Capture the cell that displays the provided text and extract its (x, y) central coordinate. 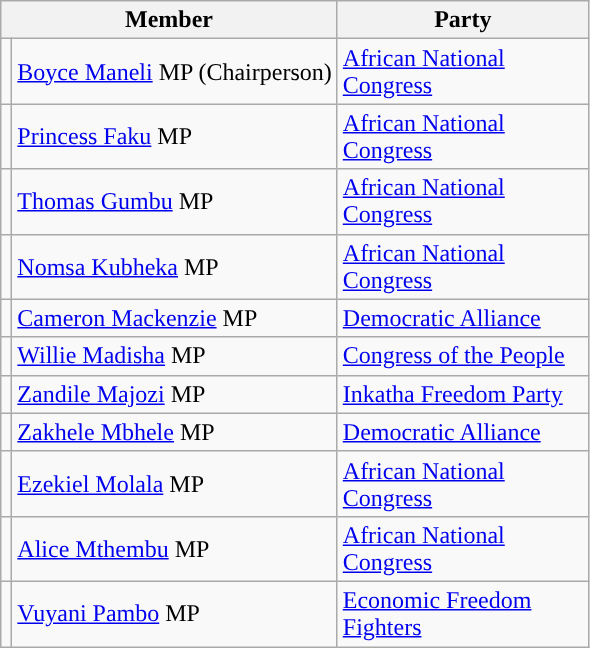
Economic Freedom Fighters (462, 614)
Inkatha Freedom Party (462, 394)
Willie Madisha MP (174, 356)
Zakhele Mbhele MP (174, 432)
Alice Mthembu MP (174, 548)
Ezekiel Molala MP (174, 484)
Party (462, 20)
Member (170, 20)
Nomsa Kubheka MP (174, 266)
Boyce Maneli MP (Chairperson) (174, 72)
Vuyani Pambo MP (174, 614)
Cameron Mackenzie MP (174, 318)
Princess Faku MP (174, 136)
Thomas Gumbu MP (174, 202)
Zandile Majozi MP (174, 394)
Congress of the People (462, 356)
